Output the (x, y) coordinate of the center of the cell containing the given text.  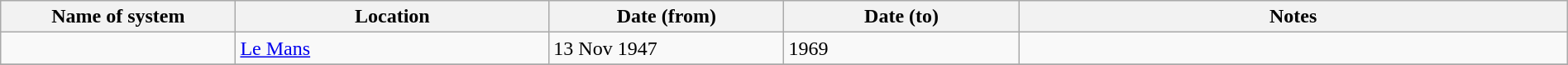
Location (392, 17)
Date (to) (901, 17)
Name of system (118, 17)
Notes (1293, 17)
1969 (901, 48)
Date (from) (667, 17)
Le Mans (392, 48)
13 Nov 1947 (667, 48)
